Scan for the cell matching the given text and deliver its [x, y] coordinate at center. 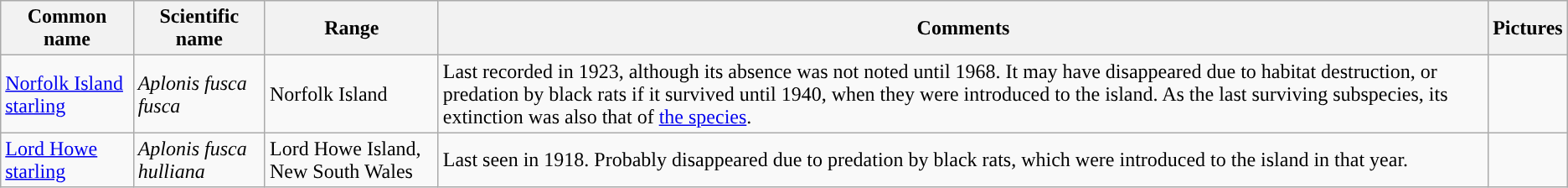
Norfolk Island [352, 94]
Range [352, 29]
Lord Howe Island, New South Wales [352, 159]
Lord Howe starling [67, 159]
Aplonis fusca hulliana [199, 159]
Pictures [1528, 29]
Scientific name [199, 29]
Comments [963, 29]
Common name [67, 29]
Last seen in 1918. Probably disappeared due to predation by black rats, which were introduced to the island in that year. [963, 159]
Aplonis fusca fusca [199, 94]
Norfolk Island starling [67, 94]
